Locate the cell with the specified text and output its (X, Y) center coordinate. 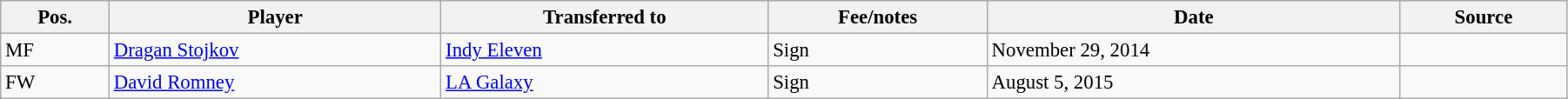
Fee/notes (877, 17)
Indy Eleven (605, 50)
David Romney (275, 82)
Player (275, 17)
Dragan Stojkov (275, 50)
LA Galaxy (605, 82)
August 5, 2015 (1194, 82)
Date (1194, 17)
FW (56, 82)
Pos. (56, 17)
November 29, 2014 (1194, 50)
Source (1483, 17)
MF (56, 50)
Transferred to (605, 17)
